Detect which cell encompasses the target text, then output its (X, Y) center coordinate. 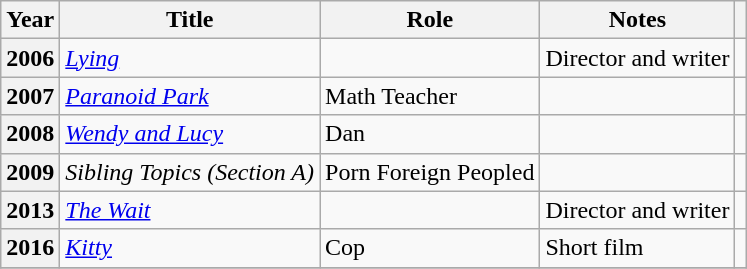
Title (190, 20)
Kitty (190, 248)
The Wait (190, 210)
2013 (30, 210)
Short film (638, 248)
Notes (638, 20)
Porn Foreign Peopled (430, 172)
Sibling Topics (Section A) (190, 172)
2006 (30, 58)
Lying (190, 58)
2008 (30, 134)
2016 (30, 248)
Dan (430, 134)
Math Teacher (430, 96)
Year (30, 20)
2009 (30, 172)
Role (430, 20)
Cop (430, 248)
Paranoid Park (190, 96)
2007 (30, 96)
Wendy and Lucy (190, 134)
